Detect which cell encompasses the target text, then output its (X, Y) center coordinate. 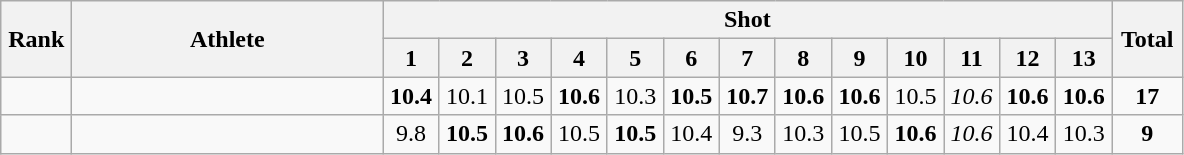
4 (579, 58)
10 (915, 58)
5 (635, 58)
3 (523, 58)
13 (1084, 58)
10.1 (467, 96)
6 (691, 58)
17 (1148, 96)
Rank (36, 39)
2 (467, 58)
10.7 (747, 96)
11 (972, 58)
Athlete (228, 39)
Shot (748, 20)
12 (1028, 58)
7 (747, 58)
Total (1148, 39)
1 (411, 58)
9.8 (411, 134)
8 (803, 58)
9.3 (747, 134)
